Determine the (X, Y) coordinate at the center of the cell enclosing the given text.  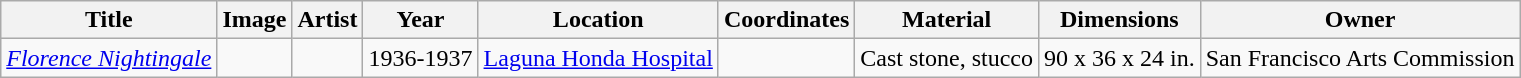
90 x 36 x 24 in. (1119, 58)
Title (109, 20)
1936-1937 (420, 58)
Material (947, 20)
Location (598, 20)
Year (420, 20)
Owner (1360, 20)
Laguna Honda Hospital (598, 58)
Coordinates (786, 20)
Artist (328, 20)
Dimensions (1119, 20)
Cast stone, stucco (947, 58)
Image (254, 20)
Florence Nightingale (109, 58)
San Francisco Arts Commission (1360, 58)
